Return (X, Y) of the center of cell containing provided text 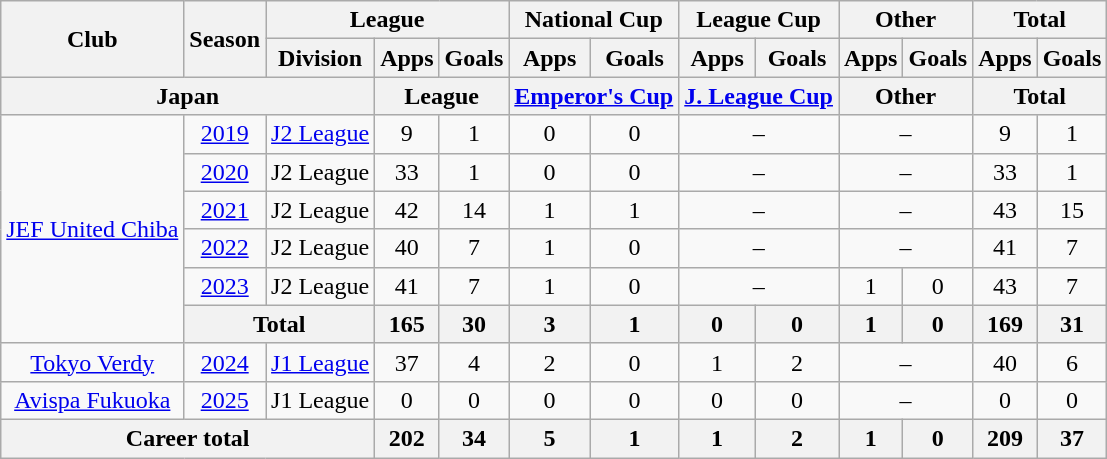
National Cup (594, 20)
League Cup (759, 20)
209 (1005, 438)
4 (474, 362)
2021 (225, 210)
3 (550, 324)
2024 (225, 362)
JEF United Chiba (92, 229)
Season (225, 39)
5 (550, 438)
Emperor's Cup (594, 96)
6 (1072, 362)
Tokyo Verdy (92, 362)
Career total (188, 438)
14 (474, 210)
2023 (225, 286)
2019 (225, 134)
Avispa Fukuoka (92, 400)
2025 (225, 400)
30 (474, 324)
Division (320, 58)
42 (407, 210)
2020 (225, 172)
2022 (225, 248)
165 (407, 324)
202 (407, 438)
169 (1005, 324)
J. League Cup (759, 96)
31 (1072, 324)
34 (474, 438)
Club (92, 39)
15 (1072, 210)
Japan (188, 96)
